For the text-containing cell, return its midpoint in (X, Y) coordinate format. 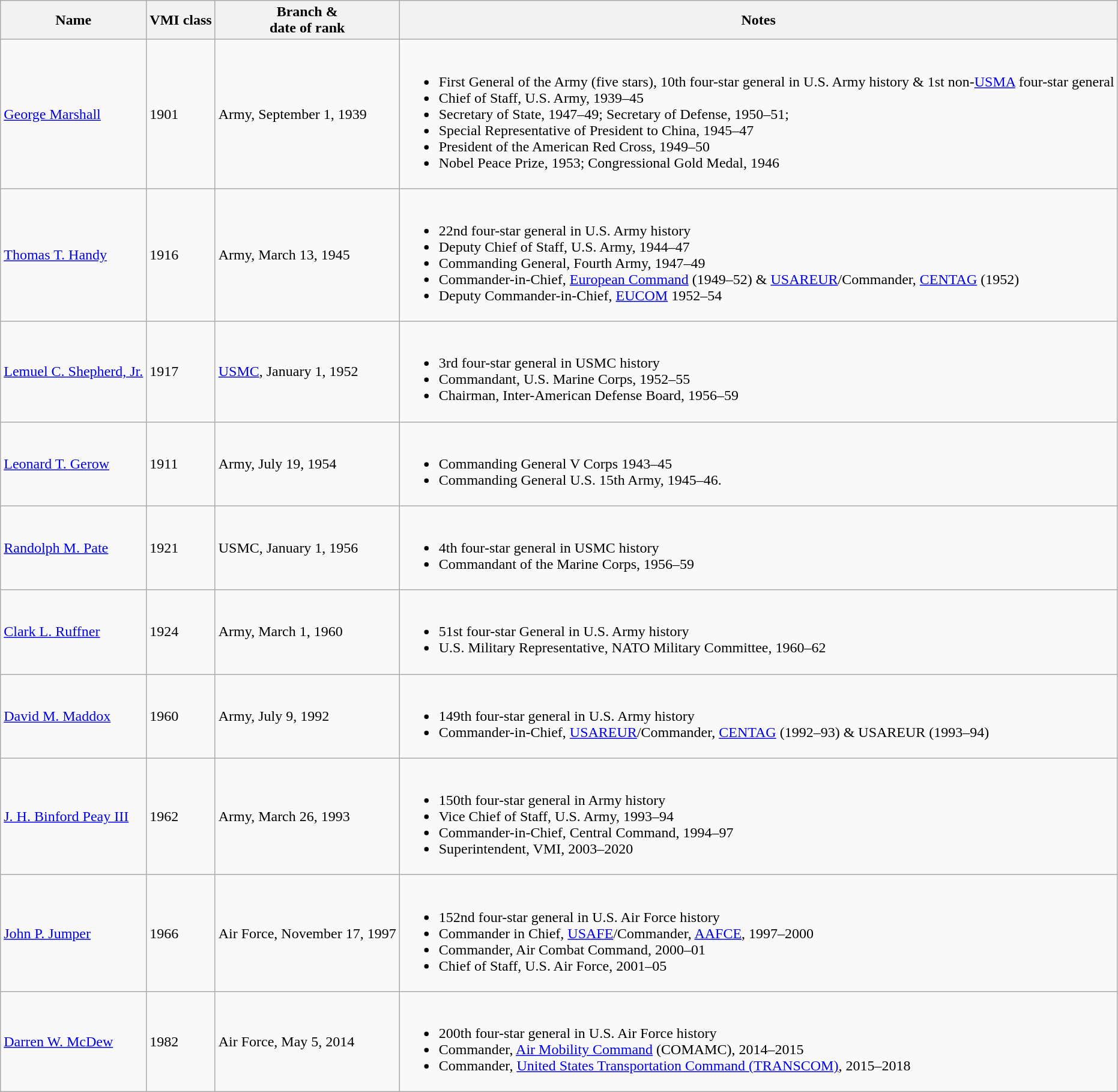
3rd four-star general in USMC historyCommandant, U.S. Marine Corps, 1952–55Chairman, Inter-American Defense Board, 1956–59 (758, 371)
Name (73, 20)
1916 (181, 255)
Air Force, May 5, 2014 (307, 1042)
David M. Maddox (73, 716)
1921 (181, 548)
Leonard T. Gerow (73, 464)
1924 (181, 632)
J. H. Binford Peay III (73, 816)
Randolph M. Pate (73, 548)
Army, March 13, 1945 (307, 255)
1962 (181, 816)
Commanding General V Corps 1943–45Commanding General U.S. 15th Army, 1945–46. (758, 464)
USMC, January 1, 1956 (307, 548)
Branch & date of rank (307, 20)
Army, March 26, 1993 (307, 816)
51st four-star General in U.S. Army historyU.S. Military Representative, NATO Military Committee, 1960–62 (758, 632)
VMI class (181, 20)
1911 (181, 464)
Thomas T. Handy (73, 255)
1901 (181, 114)
1917 (181, 371)
USMC, January 1, 1952 (307, 371)
Lemuel C. Shepherd, Jr. (73, 371)
John P. Jumper (73, 933)
Army, September 1, 1939 (307, 114)
Clark L. Ruffner (73, 632)
Army, July 9, 1992 (307, 716)
149th four-star general in U.S. Army historyCommander-in-Chief, USAREUR/Commander, CENTAG (1992–93) & USAREUR (1993–94) (758, 716)
1966 (181, 933)
4th four-star general in USMC historyCommandant of the Marine Corps, 1956–59 (758, 548)
Air Force, November 17, 1997 (307, 933)
Army, March 1, 1960 (307, 632)
Darren W. McDew (73, 1042)
1982 (181, 1042)
Notes (758, 20)
George Marshall (73, 114)
Army, July 19, 1954 (307, 464)
1960 (181, 716)
